Identify which cell holds the provided text, then report its [X, Y] central coordinate. 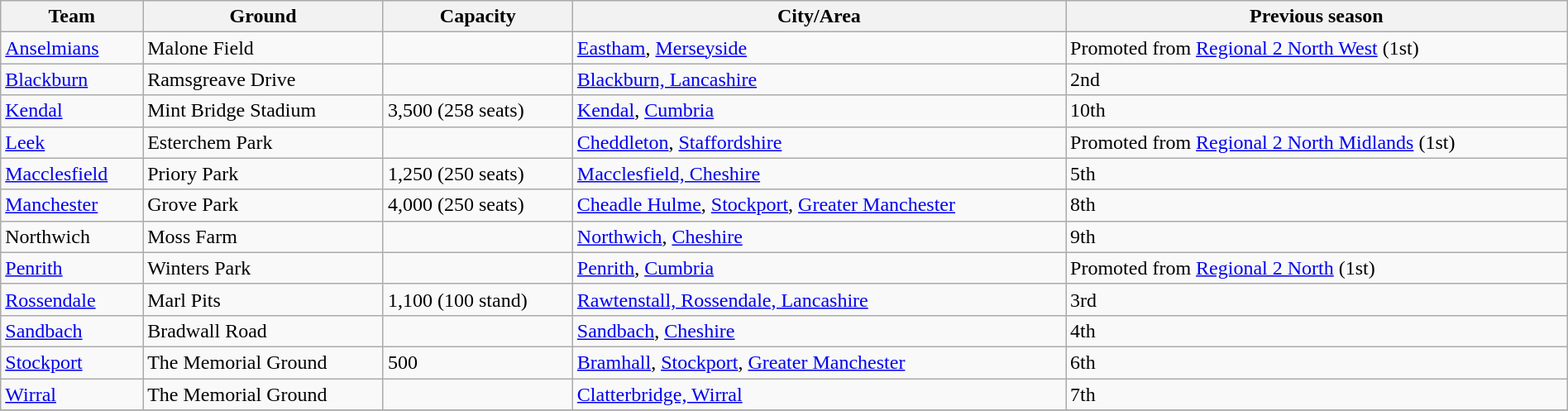
Kendal [72, 111]
4,000 (250 seats) [478, 205]
6th [1317, 362]
Team [72, 17]
9th [1317, 237]
Priory Park [263, 174]
Esterchem Park [263, 142]
7th [1317, 394]
10th [1317, 111]
2nd [1317, 79]
Rossendale [72, 299]
Cheddleton, Staffordshire [819, 142]
Moss Farm [263, 237]
Blackburn, Lancashire [819, 79]
3,500 (258 seats) [478, 111]
City/Area [819, 17]
Rawtenstall, Rossendale, Lancashire [819, 299]
Promoted from Regional 2 North West (1st) [1317, 48]
Cheadle Hulme, Stockport, Greater Manchester [819, 205]
Winters Park [263, 268]
8th [1317, 205]
500 [478, 362]
1,100 (100 stand) [478, 299]
Ground [263, 17]
Promoted from Regional 2 North (1st) [1317, 268]
Northwich [72, 237]
5th [1317, 174]
Northwich, Cheshire [819, 237]
Anselmians [72, 48]
Sandbach [72, 331]
1,250 (250 seats) [478, 174]
Eastham, Merseyside [819, 48]
Macclesfield, Cheshire [819, 174]
Kendal, Cumbria [819, 111]
Malone Field [263, 48]
Leek [72, 142]
Ramsgreave Drive [263, 79]
4th [1317, 331]
Marl Pits [263, 299]
Capacity [478, 17]
Macclesfield [72, 174]
Clatterbridge, Wirral [819, 394]
Wirral [72, 394]
Stockport [72, 362]
Mint Bridge Stadium [263, 111]
Penrith, Cumbria [819, 268]
3rd [1317, 299]
Sandbach, Cheshire [819, 331]
Penrith [72, 268]
Bramhall, Stockport, Greater Manchester [819, 362]
Manchester [72, 205]
Promoted from Regional 2 North Midlands (1st) [1317, 142]
Bradwall Road [263, 331]
Grove Park [263, 205]
Previous season [1317, 17]
Blackburn [72, 79]
